Identify which cell holds the provided text, then report its [x, y] central coordinate. 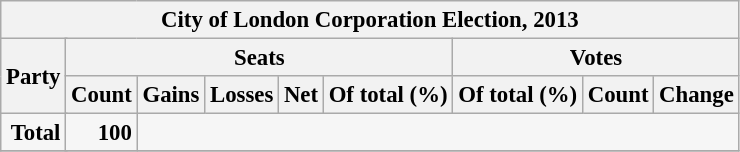
Seats [260, 58]
Net [302, 95]
Votes [596, 58]
Losses [242, 95]
Party [34, 76]
100 [102, 133]
Total [34, 133]
City of London Corporation Election, 2013 [370, 20]
Change [696, 95]
Gains [171, 95]
